Identify which cell holds the provided text, then report its [X, Y] central coordinate. 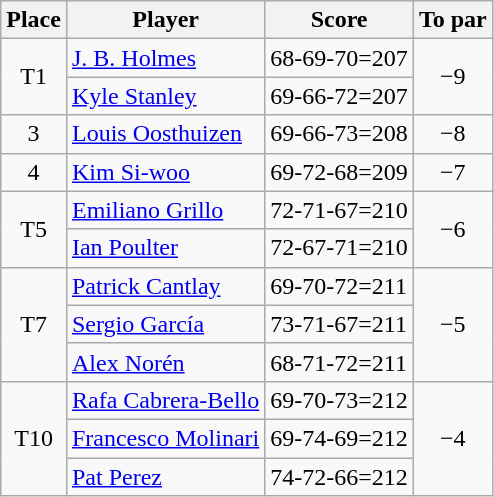
To par [452, 20]
Kyle Stanley [165, 96]
69-66-72=207 [340, 96]
72-71-67=210 [340, 210]
T5 [34, 229]
3 [34, 134]
69-74-69=212 [340, 438]
68-71-72=211 [340, 362]
−4 [452, 438]
Sergio García [165, 324]
J. B. Holmes [165, 58]
Pat Perez [165, 477]
−6 [452, 229]
Patrick Cantlay [165, 286]
Francesco Molinari [165, 438]
Ian Poulter [165, 248]
Rafa Cabrera-Bello [165, 400]
Score [340, 20]
Louis Oosthuizen [165, 134]
74-72-66=212 [340, 477]
69-72-68=209 [340, 172]
−7 [452, 172]
T7 [34, 324]
73-71-67=211 [340, 324]
Place [34, 20]
Alex Norén [165, 362]
72-67-71=210 [340, 248]
−9 [452, 77]
Player [165, 20]
Kim Si-woo [165, 172]
Emiliano Grillo [165, 210]
69-70-73=212 [340, 400]
69-70-72=211 [340, 286]
−5 [452, 324]
69-66-73=208 [340, 134]
4 [34, 172]
T10 [34, 438]
T1 [34, 77]
−8 [452, 134]
68-69-70=207 [340, 58]
